Scan for the cell matching the given text and deliver its [x, y] coordinate at center. 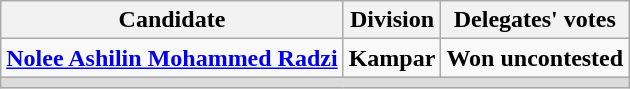
Division [392, 20]
Candidate [172, 20]
Kampar [392, 58]
Won uncontested [535, 58]
Delegates' votes [535, 20]
Nolee Ashilin Mohammed Radzi [172, 58]
